Extract the (X, Y) coordinate from the center of the cell holding the provided text.  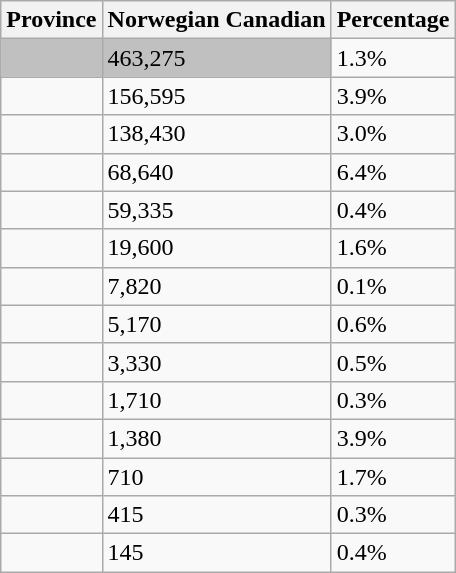
0.1% (393, 286)
0.5% (393, 362)
3,330 (216, 362)
138,430 (216, 134)
68,640 (216, 172)
1.7% (393, 477)
1,710 (216, 400)
0.6% (393, 324)
156,595 (216, 96)
3.0% (393, 134)
1.6% (393, 248)
5,170 (216, 324)
Norwegian Canadian (216, 20)
6.4% (393, 172)
1,380 (216, 438)
1.3% (393, 58)
463,275 (216, 58)
7,820 (216, 286)
Percentage (393, 20)
Province (52, 20)
59,335 (216, 210)
145 (216, 553)
19,600 (216, 248)
710 (216, 477)
415 (216, 515)
